Scan for the cell matching the given text and deliver its (x, y) coordinate at center. 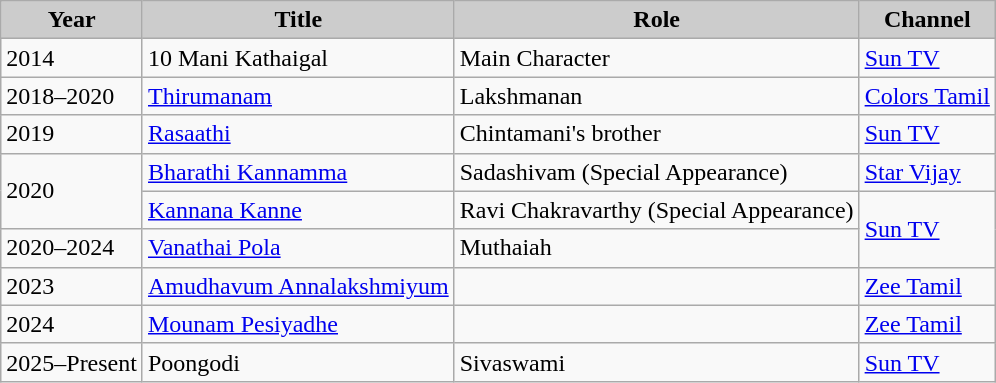
Sivaswami (656, 362)
Star Vijay (927, 172)
2020 (72, 191)
10 Mani Kathaigal (298, 58)
Main Character (656, 58)
2018–2020 (72, 96)
Thirumanam (298, 96)
2024 (72, 324)
Title (298, 20)
Chintamani's brother (656, 134)
Colors Tamil (927, 96)
Amudhavum Annalakshmiyum (298, 286)
Poongodi (298, 362)
Muthaiah (656, 248)
Kannana Kanne (298, 210)
Role (656, 20)
2023 (72, 286)
2025–Present (72, 362)
Channel (927, 20)
2020–2024 (72, 248)
Vanathai Pola (298, 248)
Rasaathi (298, 134)
2014 (72, 58)
Lakshmanan (656, 96)
Sadashivam (Special Appearance) (656, 172)
2019 (72, 134)
Mounam Pesiyadhe (298, 324)
Bharathi Kannamma (298, 172)
Year (72, 20)
Ravi Chakravarthy (Special Appearance) (656, 210)
